Locate the cell with the specified text and output its [x, y] center coordinate. 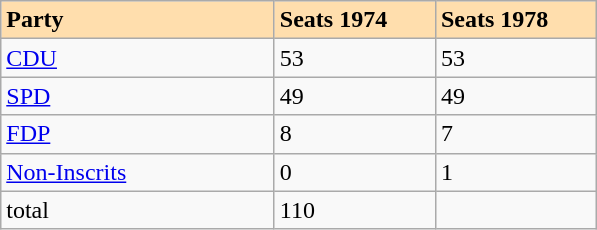
total [138, 210]
FDP [138, 134]
Seats 1974 [354, 20]
Party [138, 20]
CDU [138, 58]
Non-Inscrits [138, 172]
0 [354, 172]
1 [516, 172]
110 [354, 210]
Seats 1978 [516, 20]
SPD [138, 96]
7 [516, 134]
8 [354, 134]
